Pinpoint the cell where the given text exists, returning its (X, Y) midpoint coordinate. 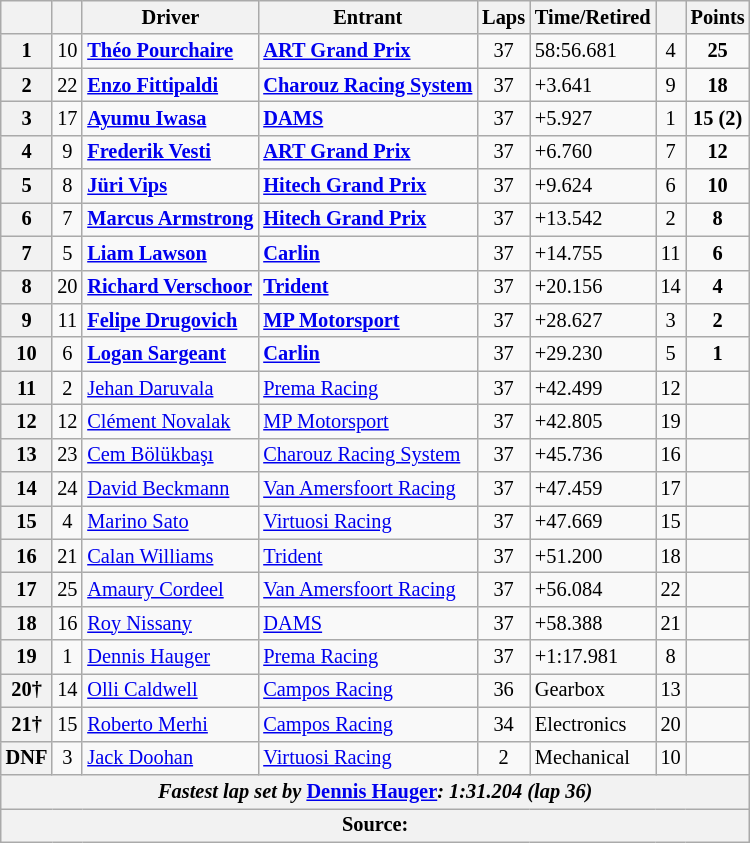
Frederik Vesti (170, 152)
Clément Novalak (170, 421)
Points (718, 17)
+47.669 (593, 522)
Olli Caldwell (170, 690)
+1:17.981 (593, 657)
Roberto Merhi (170, 724)
+29.230 (593, 354)
+5.927 (593, 118)
+47.459 (593, 489)
21† (27, 724)
+42.805 (593, 421)
24 (67, 489)
Cem Bölükbaşı (170, 455)
Marcus Armstrong (170, 219)
+45.736 (593, 455)
+58.388 (593, 623)
Entrant (368, 17)
DNF (27, 758)
Marino Sato (170, 522)
+3.641 (593, 85)
34 (504, 724)
23 (67, 455)
+6.760 (593, 152)
Source: (376, 825)
Théo Pourchaire (170, 51)
+20.156 (593, 287)
Enzo Fittipaldi (170, 85)
David Beckmann (170, 489)
+56.084 (593, 589)
Gearbox (593, 690)
+14.755 (593, 253)
Logan Sargeant (170, 354)
Jack Doohan (170, 758)
Electronics (593, 724)
58:56.681 (593, 51)
Laps (504, 17)
Jehan Daruvala (170, 388)
Mechanical (593, 758)
20† (27, 690)
Richard Verschoor (170, 287)
Dennis Hauger (170, 657)
Fastest lap set by Dennis Hauger: 1:31.204 (lap 36) (376, 791)
Time/Retired (593, 17)
+51.200 (593, 556)
+13.542 (593, 219)
+9.624 (593, 186)
Driver (170, 17)
Liam Lawson (170, 253)
Roy Nissany (170, 623)
36 (504, 690)
+28.627 (593, 320)
15 (2) (718, 118)
Jüri Vips (170, 186)
+42.499 (593, 388)
Felipe Drugovich (170, 320)
Calan Williams (170, 556)
Ayumu Iwasa (170, 118)
Amaury Cordeel (170, 589)
